Pinpoint the cell where the given text exists, returning its [x, y] midpoint coordinate. 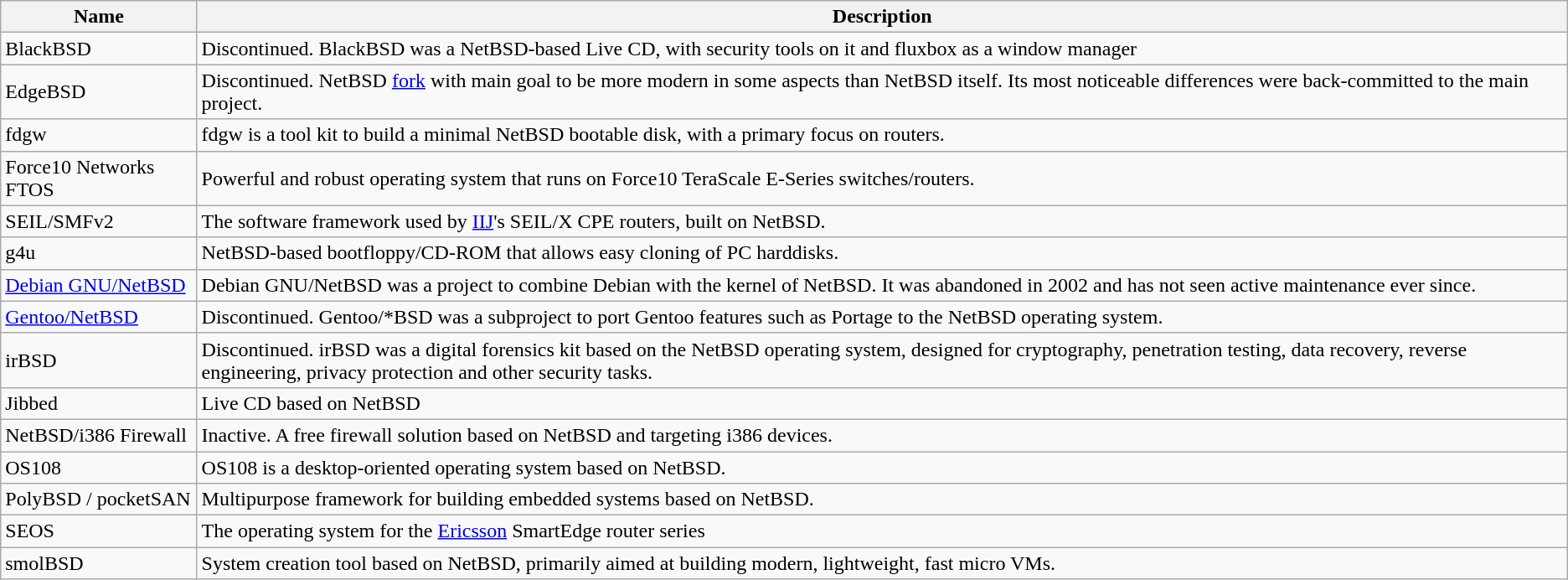
irBSD [99, 360]
fdgw [99, 135]
fdgw is a tool kit to build a minimal NetBSD bootable disk, with a primary focus on routers. [882, 135]
Powerful and robust operating system that runs on Force10 TeraScale E-Series switches/routers. [882, 178]
SEIL/SMFv2 [99, 221]
PolyBSD / pocketSAN [99, 500]
Jibbed [99, 403]
The operating system for the Ericsson SmartEdge router series [882, 531]
smolBSD [99, 563]
Debian GNU/NetBSD [99, 285]
Multipurpose framework for building embedded systems based on NetBSD. [882, 500]
g4u [99, 253]
Debian GNU/NetBSD was a project to combine Debian with the kernel of NetBSD. It was abandoned in 2002 and has not seen active maintenance ever since. [882, 285]
Name [99, 17]
Description [882, 17]
Gentoo/NetBSD [99, 317]
Discontinued. BlackBSD was a NetBSD-based Live CD, with security tools on it and fluxbox as a window manager [882, 49]
The software framework used by IIJ's SEIL/X CPE routers, built on NetBSD. [882, 221]
SEOS [99, 531]
NetBSD-based bootfloppy/CD-ROM that allows easy cloning of PC harddisks. [882, 253]
BlackBSD [99, 49]
Live CD based on NetBSD [882, 403]
OS108 [99, 467]
Discontinued. Gentoo/*BSD was a subproject to port Gentoo features such as Portage to the NetBSD operating system. [882, 317]
System creation tool based on NetBSD, primarily aimed at building modern, lightweight, fast micro VMs. [882, 563]
Inactive. A free firewall solution based on NetBSD and targeting i386 devices. [882, 435]
Force10 Networks FTOS [99, 178]
NetBSD/i386 Firewall [99, 435]
EdgeBSD [99, 92]
OS108 is a desktop-oriented operating system based on NetBSD. [882, 467]
